From the cell containing the given text, extract its center point as (x, y) coordinate. 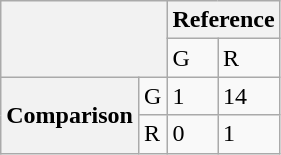
Reference (224, 20)
0 (192, 134)
14 (250, 96)
Comparison (70, 115)
